From the cell containing the given text, extract its center point as [x, y] coordinate. 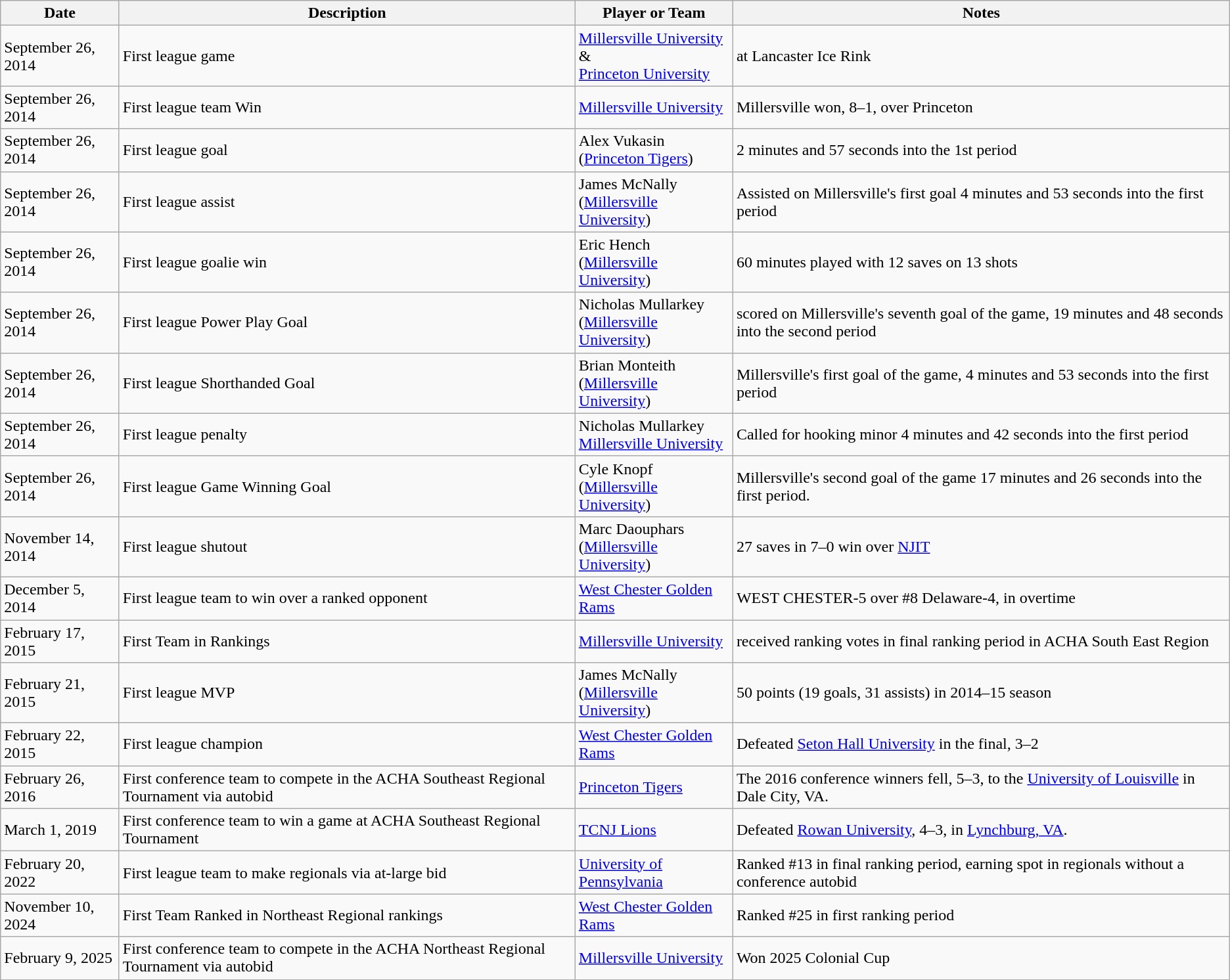
Eric Hench(Millersville University) [654, 262]
December 5, 2014 [60, 598]
February 22, 2015 [60, 745]
First league Shorthanded Goal [347, 383]
First league Power Play Goal [347, 323]
First league team to win over a ranked opponent [347, 598]
scored on Millersville's seventh goal of the game, 19 minutes and 48 seconds into the second period [981, 323]
First league goal [347, 150]
Description [347, 13]
First league team to make regionals via at-large bid [347, 872]
First conference team to win a game at ACHA Southeast Regional Tournament [347, 830]
February 26, 2016 [60, 787]
First league Game Winning Goal [347, 486]
Player or Team [654, 13]
WEST CHESTER-5 over #8 Delaware-4, in overtime [981, 598]
Defeated Rowan University, 4–3, in Lynchburg, VA. [981, 830]
First conference team to compete in the ACHA Southeast Regional Tournament via autobid [347, 787]
received ranking votes in final ranking period in ACHA South East Region [981, 641]
First Team Ranked in Northeast Regional rankings [347, 916]
February 17, 2015 [60, 641]
Defeated Seton Hall University in the final, 3–2 [981, 745]
at Lancaster Ice Rink [981, 56]
Brian Monteith(Millersville University) [654, 383]
First league shutout [347, 546]
Cyle Knopf(Millersville University) [654, 486]
Notes [981, 13]
Assisted on Millersville's first goal 4 minutes and 53 seconds into the first period [981, 202]
Ranked #13 in final ranking period, earning spot in regionals without a conference autobid [981, 872]
27 saves in 7–0 win over NJIT [981, 546]
University of Pennsylvania [654, 872]
Marc Daouphars(Millersville University) [654, 546]
First league game [347, 56]
First league MVP [347, 693]
February 20, 2022 [60, 872]
50 points (19 goals, 31 assists) in 2014–15 season [981, 693]
Called for hooking minor 4 minutes and 42 seconds into the first period [981, 435]
Millersville won, 8–1, over Princeton [981, 108]
March 1, 2019 [60, 830]
Millersville's first goal of the game, 4 minutes and 53 seconds into the first period [981, 383]
Millersville University &Princeton University [654, 56]
November 10, 2024 [60, 916]
First Team in Rankings [347, 641]
First league penalty [347, 435]
February 9, 2025 [60, 958]
Alex Vukasin(Princeton Tigers) [654, 150]
Won 2025 Colonial Cup [981, 958]
Nicholas MullarkeyMillersville University [654, 435]
2 minutes and 57 seconds into the 1st period [981, 150]
Date [60, 13]
60 minutes played with 12 saves on 13 shots [981, 262]
Nicholas Mullarkey(Millersville University) [654, 323]
November 14, 2014 [60, 546]
Ranked #25 in first ranking period [981, 916]
First league goalie win [347, 262]
The 2016 conference winners fell, 5–3, to the University of Louisville in Dale City, VA. [981, 787]
Princeton Tigers [654, 787]
First league assist [347, 202]
TCNJ Lions [654, 830]
First league champion [347, 745]
February 21, 2015 [60, 693]
First conference team to compete in the ACHA Northeast Regional Tournament via autobid [347, 958]
Millersville's second goal of the game 17 minutes and 26 seconds into the first period. [981, 486]
First league team Win [347, 108]
